Search for the cell housing the specified text and yield its (x, y) center coordinate. 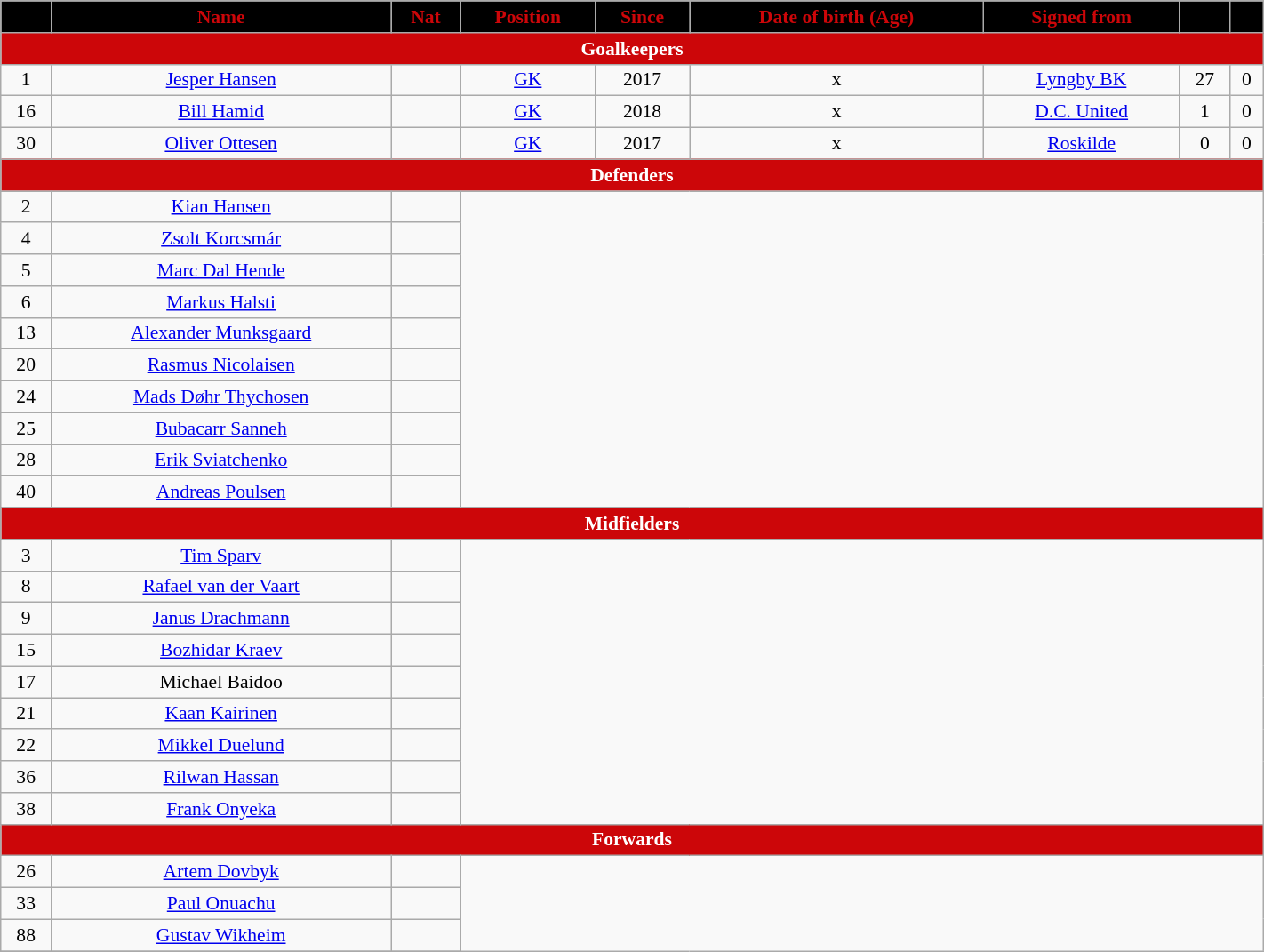
Erik Sviatchenko (221, 460)
6 (27, 302)
Date of birth (Age) (837, 17)
17 (27, 682)
27 (1205, 80)
D.C. United (1081, 112)
38 (27, 809)
Since (642, 17)
Defenders (632, 175)
Rilwan Hassan (221, 777)
Goalkeepers (632, 49)
40 (27, 492)
Paul Onuachu (221, 904)
Kian Hansen (221, 207)
Rasmus Nicolaisen (221, 365)
15 (27, 651)
Zsolt Korcsmár (221, 239)
20 (27, 365)
8 (27, 587)
Alexander Munksgaard (221, 333)
Bozhidar Kraev (221, 651)
9 (27, 619)
Mads Døhr Thychosen (221, 397)
Kaan Kairinen (221, 714)
Rafael van der Vaart (221, 587)
5 (27, 270)
21 (27, 714)
4 (27, 239)
Bill Hamid (221, 112)
88 (27, 935)
16 (27, 112)
26 (27, 872)
Position (528, 17)
25 (27, 428)
Jesper Hansen (221, 80)
2 (27, 207)
28 (27, 460)
Forwards (632, 840)
Lyngby BK (1081, 80)
30 (27, 144)
Markus Halsti (221, 302)
3 (27, 556)
Marc Dal Hende (221, 270)
Mikkel Duelund (221, 746)
Oliver Ottesen (221, 144)
Roskilde (1081, 144)
Name (221, 17)
Gustav Wikheim (221, 935)
Tim Sparv (221, 556)
36 (27, 777)
Michael Baidoo (221, 682)
Artem Dovbyk (221, 872)
2018 (642, 112)
Bubacarr Sanneh (221, 428)
22 (27, 746)
13 (27, 333)
24 (27, 397)
Nat (426, 17)
Janus Drachmann (221, 619)
Frank Onyeka (221, 809)
33 (27, 904)
Signed from (1081, 17)
Midfielders (632, 524)
Andreas Poulsen (221, 492)
